Provide the [X, Y] coordinate of the cell's center where the given text is located.  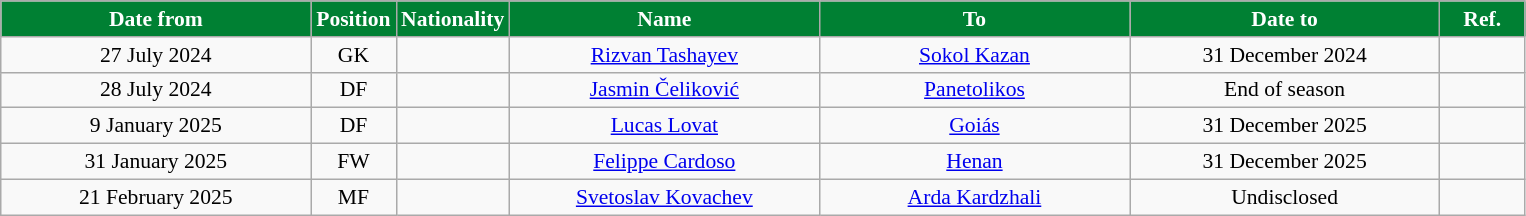
31 December 2024 [1285, 55]
28 July 2024 [156, 90]
Position [354, 19]
Svetoslav Kovachev [664, 197]
Henan [974, 162]
End of season [1285, 90]
FW [354, 162]
Name [664, 19]
Goiás [974, 126]
Arda Kardzhali [974, 197]
Jasmin Čeliković [664, 90]
Undisclosed [1285, 197]
MF [354, 197]
Date to [1285, 19]
GK [354, 55]
21 February 2025 [156, 197]
Nationality [452, 19]
Felippe Cardoso [664, 162]
Ref. [1482, 19]
31 January 2025 [156, 162]
9 January 2025 [156, 126]
Panetolikos [974, 90]
Lucas Lovat [664, 126]
Date from [156, 19]
Rizvan Tashayev [664, 55]
Sokol Kazan [974, 55]
To [974, 19]
27 July 2024 [156, 55]
